Locate the cell with the specified text and output its [x, y] center coordinate. 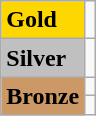
Gold [43, 20]
Bronze [43, 96]
Silver [43, 58]
